Detect which cell encompasses the target text, then output its (x, y) center coordinate. 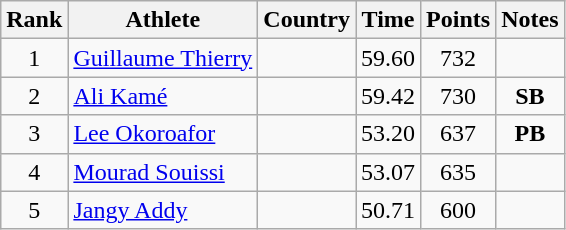
Lee Okoroafor (163, 134)
4 (34, 172)
Points (458, 20)
PB (530, 134)
Country (307, 20)
53.07 (388, 172)
637 (458, 134)
Time (388, 20)
Ali Kamé (163, 96)
600 (458, 210)
732 (458, 58)
53.20 (388, 134)
635 (458, 172)
Notes (530, 20)
730 (458, 96)
Mourad Souissi (163, 172)
3 (34, 134)
5 (34, 210)
SB (530, 96)
Rank (34, 20)
Athlete (163, 20)
50.71 (388, 210)
1 (34, 58)
2 (34, 96)
59.60 (388, 58)
Jangy Addy (163, 210)
59.42 (388, 96)
Guillaume Thierry (163, 58)
